Determine the [x, y] coordinate at the center of the cell enclosing the given text.  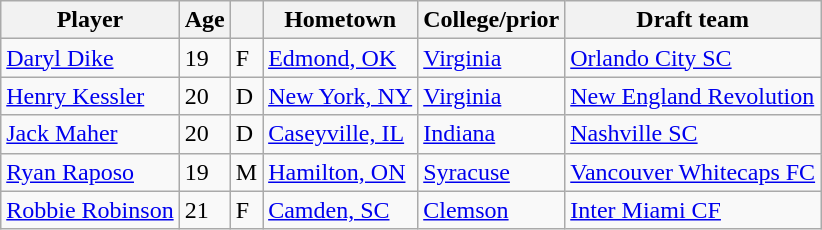
Orlando City SC [693, 58]
Player [90, 20]
New England Revolution [693, 96]
Robbie Robinson [90, 210]
Nashville SC [693, 134]
College/prior [492, 20]
21 [204, 210]
Age [204, 20]
Caseyville, IL [340, 134]
New York, NY [340, 96]
Jack Maher [90, 134]
Ryan Raposo [90, 172]
Draft team [693, 20]
Syracuse [492, 172]
Edmond, OK [340, 58]
Daryl Dike [90, 58]
Henry Kessler [90, 96]
Indiana [492, 134]
Camden, SC [340, 210]
Inter Miami CF [693, 210]
M [246, 172]
Hometown [340, 20]
Hamilton, ON [340, 172]
Clemson [492, 210]
Vancouver Whitecaps FC [693, 172]
